Return the (X, Y) coordinate for the center point of the cell that contains the specified text.  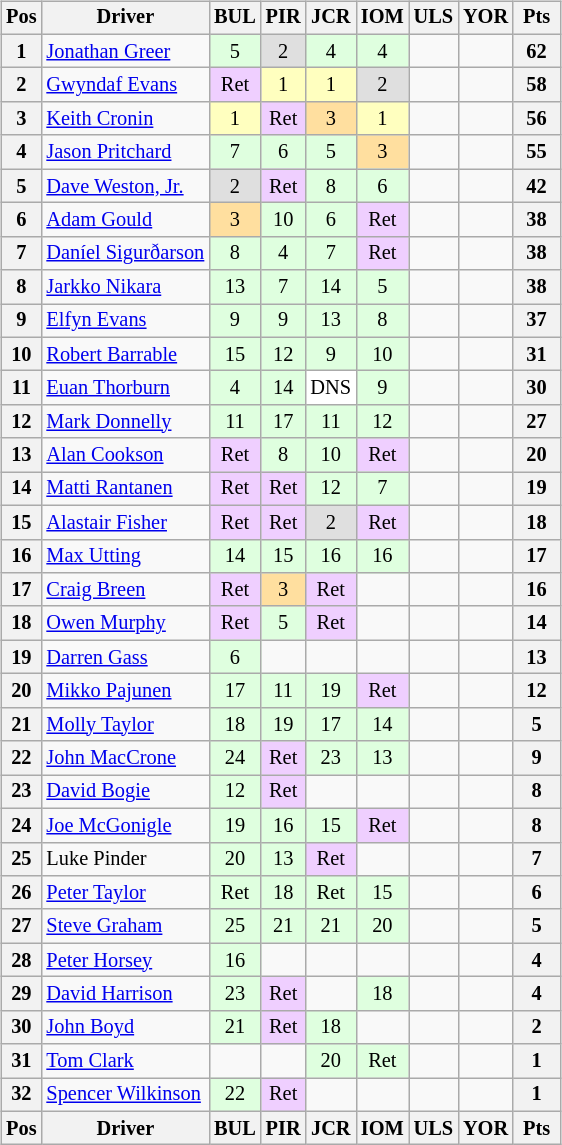
Jason Pritchard (125, 152)
Steve Graham (125, 926)
Matti Rantanen (125, 489)
29 (21, 994)
56 (536, 119)
62 (536, 51)
37 (536, 321)
55 (536, 152)
Luke Pinder (125, 859)
Owen Murphy (125, 623)
Joe McGonigle (125, 825)
Mikko Pajunen (125, 691)
Jonathan Greer (125, 51)
Tom Clark (125, 1061)
John Boyd (125, 1027)
Alan Cookson (125, 455)
DNS (331, 388)
Euan Thorburn (125, 388)
Adam Gould (125, 220)
Gwyndaf Evans (125, 85)
26 (21, 893)
Molly Taylor (125, 724)
Alastair Fisher (125, 522)
Robert Barrable (125, 354)
John MacCrone (125, 758)
32 (21, 1095)
Mark Donnelly (125, 422)
Darren Gass (125, 657)
Spencer Wilkinson (125, 1095)
28 (21, 960)
Keith Cronin (125, 119)
Craig Breen (125, 590)
Dave Weston, Jr. (125, 186)
Elfyn Evans (125, 321)
Jarkko Nikara (125, 287)
David Bogie (125, 792)
42 (536, 186)
58 (536, 85)
David Harrison (125, 994)
Peter Horsey (125, 960)
Daníel Sigurðarson (125, 253)
Peter Taylor (125, 893)
Max Utting (125, 556)
